Detect which cell encompasses the target text, then output its [x, y] center coordinate. 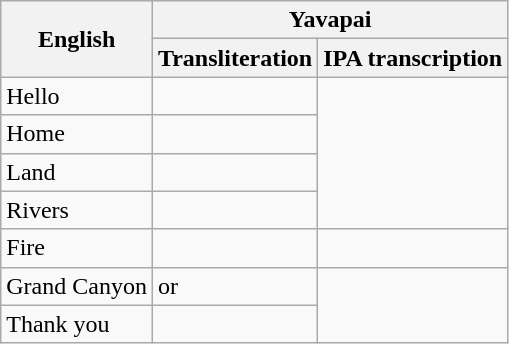
Hello [77, 96]
Thank you [77, 324]
Land [77, 172]
English [77, 39]
or [234, 286]
Rivers [77, 210]
Grand Canyon [77, 286]
Transliteration [234, 58]
Fire [77, 248]
Home [77, 134]
IPA transcription [413, 58]
Yavapai [330, 20]
